Detect which cell encompasses the target text, then output its (X, Y) center coordinate. 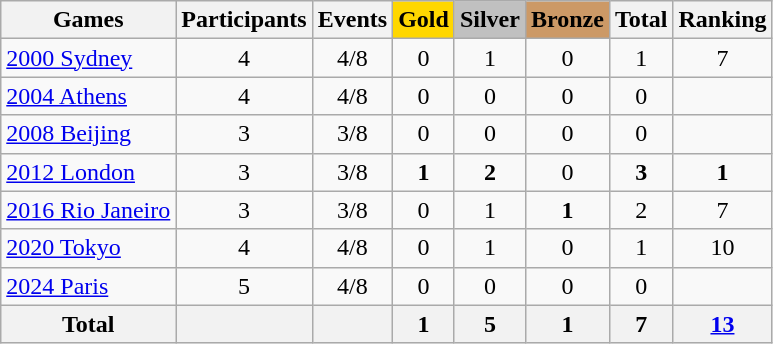
13 (722, 324)
2004 Athens (88, 96)
Silver (490, 20)
2020 Tokyo (88, 248)
Participants (244, 20)
Games (88, 20)
2008 Beijing (88, 134)
2012 London (88, 172)
2000 Sydney (88, 58)
Ranking (722, 20)
Events (352, 20)
Gold (424, 20)
10 (722, 248)
2016 Rio Janeiro (88, 210)
Bronze (567, 20)
2024 Paris (88, 286)
